Detect which cell encompasses the target text, then output its (x, y) center coordinate. 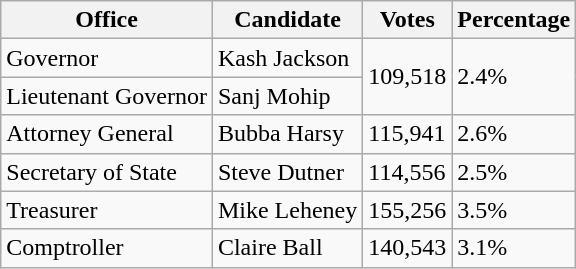
Sanj Mohip (287, 96)
2.6% (514, 134)
2.5% (514, 172)
Percentage (514, 20)
109,518 (408, 77)
Governor (107, 58)
Mike Leheney (287, 210)
Kash Jackson (287, 58)
2.4% (514, 77)
114,556 (408, 172)
Comptroller (107, 248)
Lieutenant Governor (107, 96)
Claire Ball (287, 248)
Bubba Harsy (287, 134)
Steve Dutner (287, 172)
3.5% (514, 210)
Secretary of State (107, 172)
155,256 (408, 210)
Candidate (287, 20)
140,543 (408, 248)
Treasurer (107, 210)
Attorney General (107, 134)
115,941 (408, 134)
Votes (408, 20)
3.1% (514, 248)
Office (107, 20)
